Scan for the cell matching the given text and deliver its [X, Y] coordinate at center. 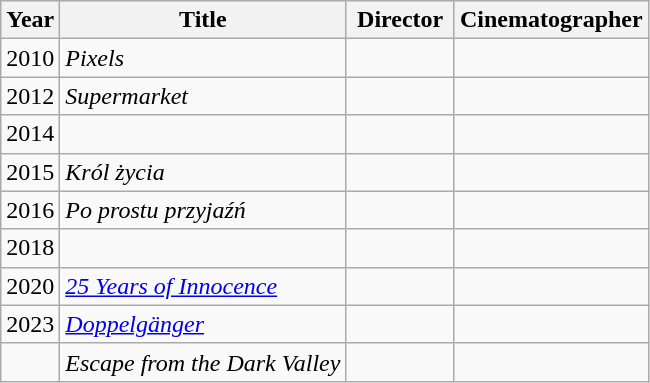
25 Years of Innocence [203, 286]
Director [400, 20]
Pixels [203, 58]
2012 [30, 96]
Król życia [203, 172]
2023 [30, 324]
Title [203, 20]
2018 [30, 248]
Po prostu przyjaźń [203, 210]
Doppelgänger [203, 324]
2014 [30, 134]
Supermarket [203, 96]
2016 [30, 210]
Escape from the Dark Valley [203, 362]
2015 [30, 172]
Cinematographer [551, 20]
Year [30, 20]
2010 [30, 58]
2020 [30, 286]
